From the cell containing the given text, extract its center point as [x, y] coordinate. 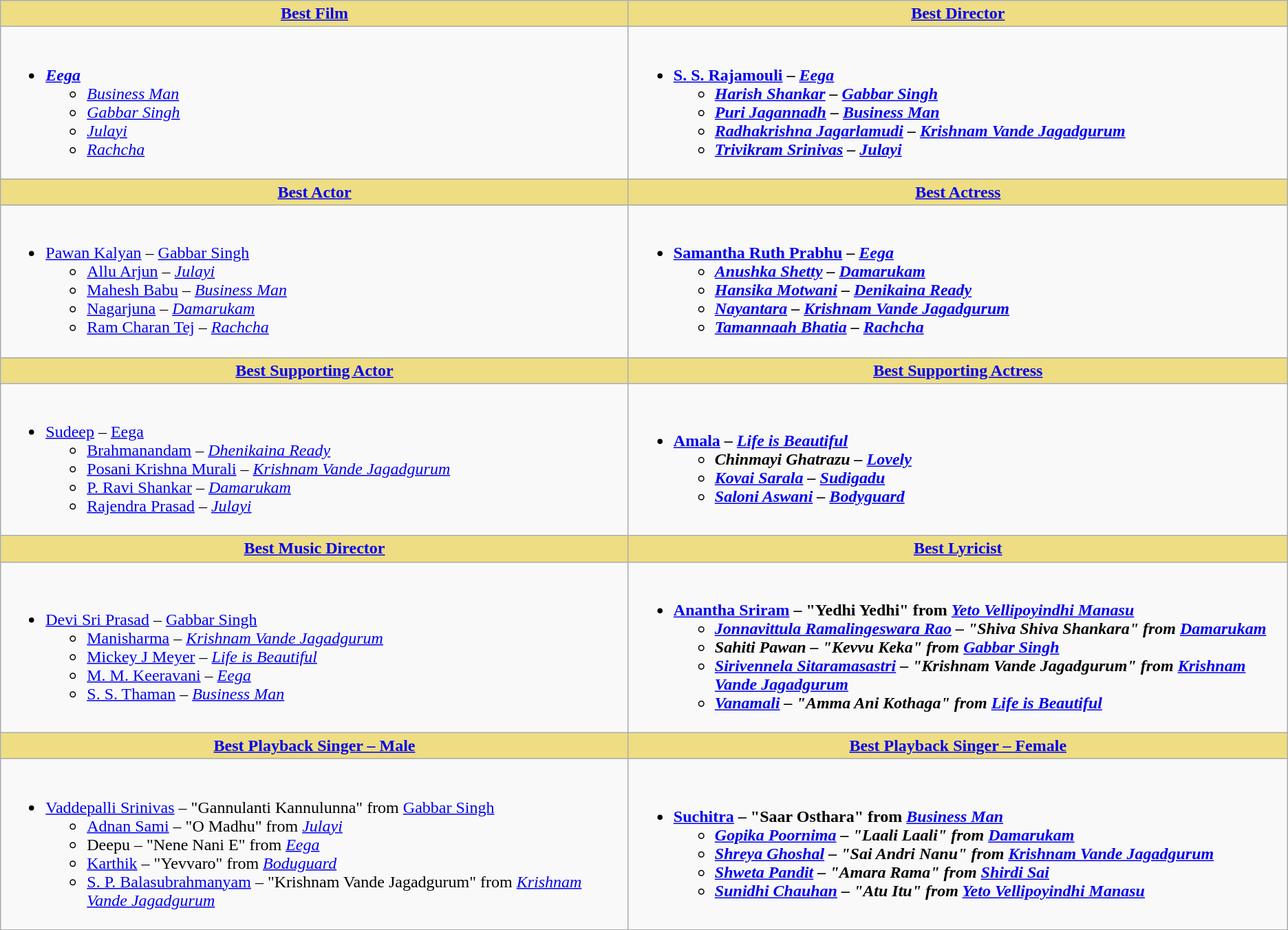
EegaBusiness ManGabbar SinghJulayiRachcha [315, 103]
Samantha Ruth Prabhu – EegaAnushka Shetty – DamarukamHansika Motwani – Denikaina ReadyNayantara – Krishnam Vande JagadgurumTamannaah Bhatia – Rachcha [958, 281]
Pawan Kalyan – Gabbar SinghAllu Arjun – JulayiMahesh Babu – Business ManNagarjuna – DamarukamRam Charan Tej – Rachcha [315, 281]
Best Supporting Actress [958, 370]
Amala – Life is BeautifulChinmayi Ghatrazu – LovelyKovai Sarala – SudigaduSaloni Aswani – Bodyguard [958, 460]
Best Actress [958, 192]
Best Film [315, 14]
Best Music Director [315, 549]
Best Playback Singer – Male [315, 746]
Best Director [958, 14]
Best Supporting Actor [315, 370]
Best Actor [315, 192]
Best Lyricist [958, 549]
Best Playback Singer – Female [958, 746]
Sudeep – EegaBrahmanandam – Dhenikaina ReadyPosani Krishna Murali – Krishnam Vande JagadgurumP. Ravi Shankar – DamarukamRajendra Prasad – Julayi [315, 460]
